Return the [X, Y] coordinate for the center point of the cell that contains the specified text.  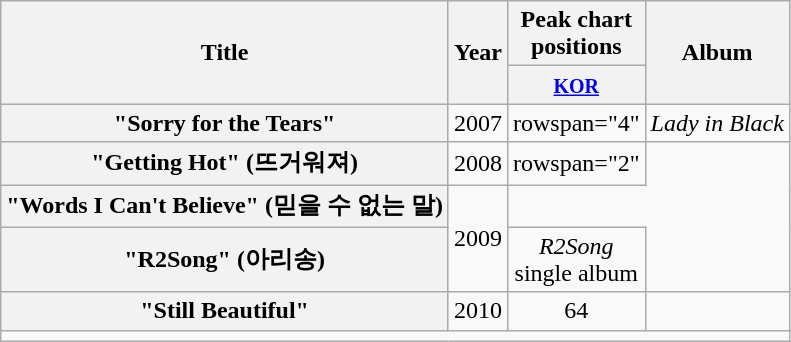
"Getting Hot" (뜨거워져) [225, 164]
Peak chart positions [577, 34]
2007 [478, 123]
Album [717, 52]
2008 [478, 164]
2009 [478, 238]
2010 [478, 311]
"R2Song" (아리송) [225, 260]
Lady in Black [717, 123]
KOR [577, 85]
"Sorry for the Tears" [225, 123]
64 [577, 311]
rowspan="4" [577, 123]
Year [478, 52]
"Still Beautiful" [225, 311]
"Words I Can't Believe" (믿을 수 없는 말) [225, 206]
R2Song single album [577, 260]
Title [225, 52]
rowspan="2" [577, 164]
